Extract the (X, Y) coordinate from the center of the cell holding the provided text.  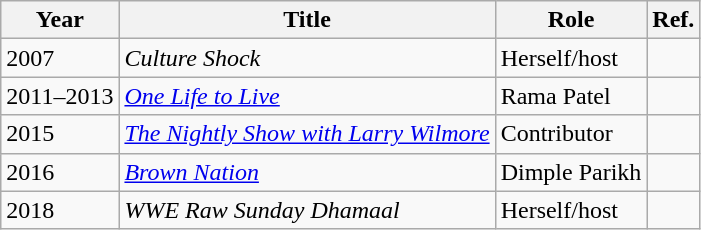
Rama Patel (571, 96)
WWE Raw Sunday Dhamaal (307, 210)
One Life to Live (307, 96)
2018 (60, 210)
Role (571, 20)
Contributor (571, 134)
2015 (60, 134)
Brown Nation (307, 172)
Year (60, 20)
2016 (60, 172)
2007 (60, 58)
Culture Shock (307, 58)
Dimple Parikh (571, 172)
Ref. (674, 20)
2011–2013 (60, 96)
Title (307, 20)
The Nightly Show with Larry Wilmore (307, 134)
